Return the (X, Y) coordinate for the center point of the cell that contains the specified text.  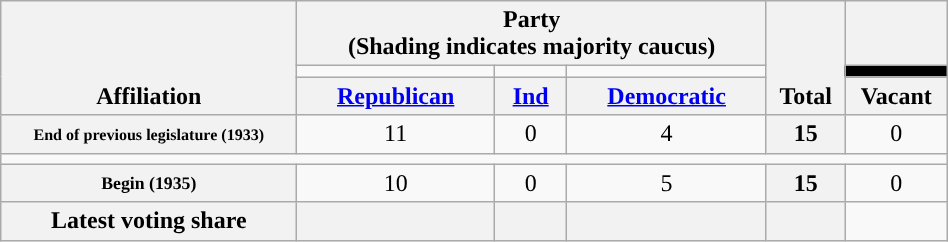
Latest voting share (149, 221)
Vacant (896, 96)
End of previous legislature (1933) (149, 134)
Begin (1935) (149, 183)
Democratic (666, 96)
Affiliation (149, 58)
4 (666, 134)
Party (Shading indicates majority caucus) (532, 34)
10 (396, 183)
5 (666, 183)
11 (396, 134)
Total (806, 58)
Ind (530, 96)
Republican (396, 96)
